Extract the (X, Y) coordinate from the center of the cell holding the provided text.  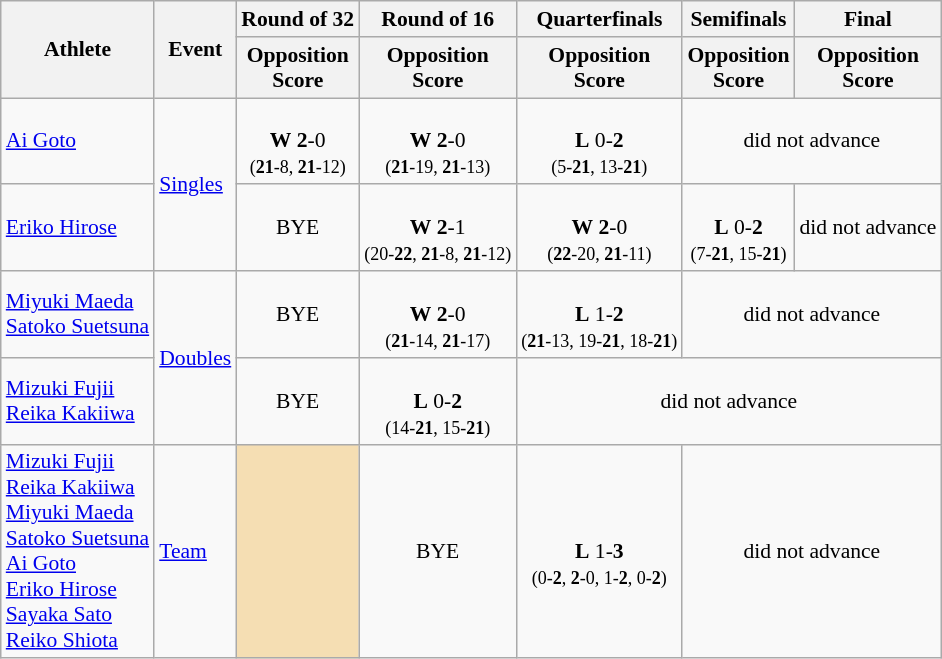
L 1-2(21-13, 19-21, 18-21) (599, 314)
Mizuki Fujii Reika Kakiiwa (78, 402)
W 2-0(22-20, 21-11) (599, 228)
W 2-0(21-14, 21-17) (438, 314)
Doubles (195, 358)
W 2-0(21-8, 21-12) (298, 142)
L 0-2(5-21, 13-21) (599, 142)
L 1-3(0-2, 2-0, 1-2, 0-2) (599, 551)
Mizuki Fujii Reika KakiiwaMiyuki Maeda Satoko Suetsuna Ai Goto Eriko Hirose Sayaka Sato Reiko Shiota (78, 551)
Ai Goto (78, 142)
L 0-2(7-21, 15-21) (738, 228)
Final (868, 19)
L 0-2(14-21, 15-21) (438, 402)
Round of 32 (298, 19)
Semifinals (738, 19)
Eriko Hirose (78, 228)
W 2-0(21-19, 21-13) (438, 142)
Event (195, 50)
Miyuki Maeda Satoko Suetsuna (78, 314)
Quarterfinals (599, 19)
W 2-1(20-22, 21-8, 21-12) (438, 228)
Team (195, 551)
Athlete (78, 50)
Singles (195, 184)
Round of 16 (438, 19)
